Return the (X, Y) coordinate for the center point of the cell that contains the specified text.  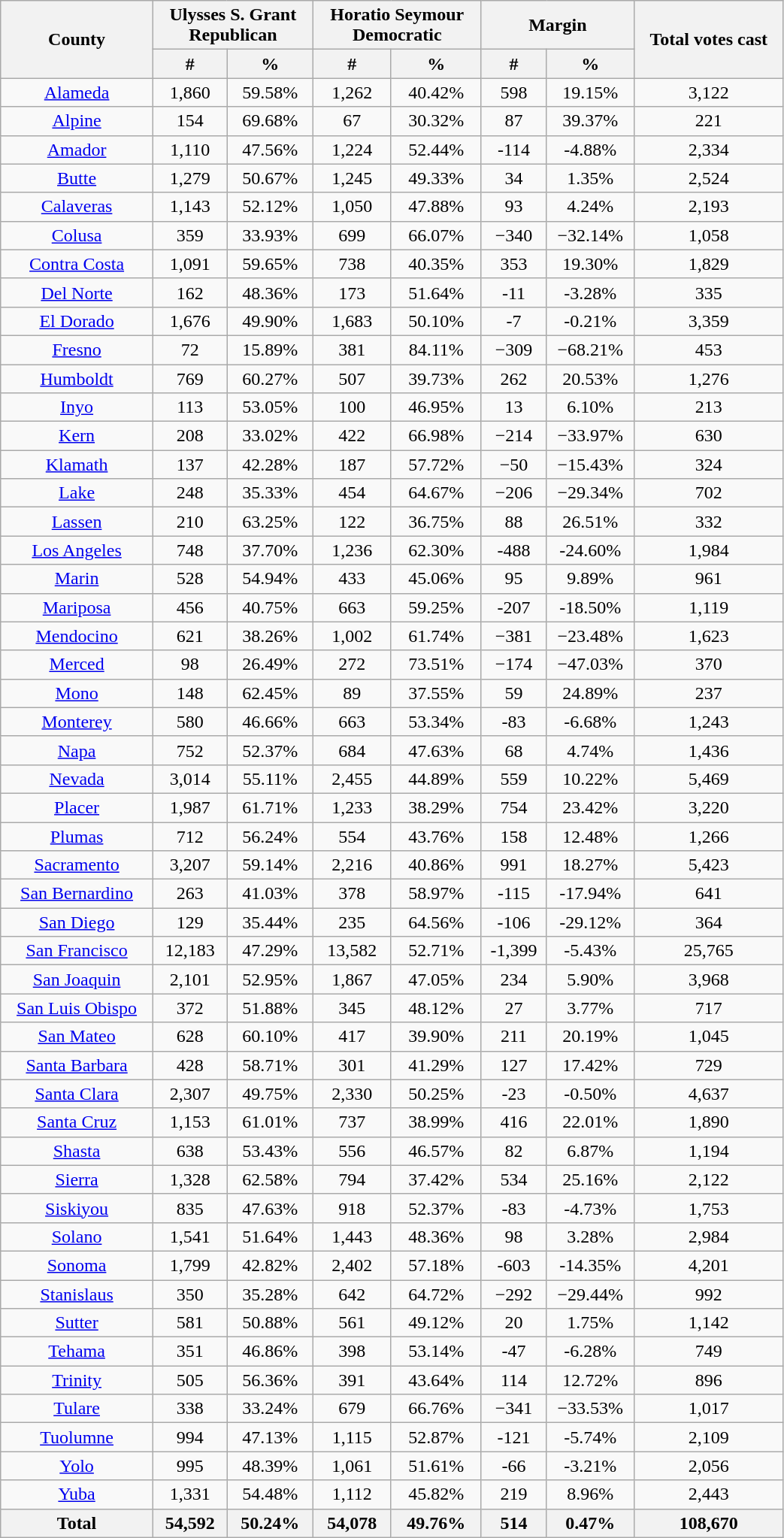
41.03% (270, 894)
40.75% (270, 607)
1.35% (591, 178)
-23 (514, 1094)
1,245 (352, 178)
24.89% (591, 693)
34 (514, 178)
1,987 (189, 807)
59.25% (436, 607)
−341 (514, 1409)
528 (189, 579)
Nevada (77, 779)
52.87% (436, 1437)
122 (352, 522)
-1,399 (514, 951)
127 (514, 1065)
-11 (514, 292)
43.76% (436, 837)
1,112 (352, 1494)
208 (189, 436)
561 (352, 1323)
559 (514, 779)
59 (514, 693)
58.71% (270, 1065)
Amador (77, 150)
San Joaquin (77, 979)
Los Angeles (77, 550)
1,236 (352, 550)
712 (189, 837)
33.93% (270, 235)
556 (352, 1151)
33.02% (270, 436)
1,443 (352, 1237)
51.61% (436, 1466)
54,592 (189, 1523)
20.19% (591, 1037)
158 (514, 837)
49.90% (270, 321)
335 (709, 292)
53.34% (436, 722)
64.72% (436, 1294)
93 (514, 207)
350 (189, 1294)
Lassen (77, 522)
Humboldt (77, 378)
5,469 (709, 779)
-6.68% (591, 722)
100 (352, 407)
1,867 (352, 979)
1,002 (352, 636)
-603 (514, 1265)
2,122 (709, 1179)
30.32% (436, 121)
-6.28% (591, 1352)
453 (709, 350)
Inyo (77, 407)
48.39% (270, 1466)
−292 (514, 1294)
3,220 (709, 807)
40.86% (436, 865)
1,119 (709, 607)
Lake (77, 493)
351 (189, 1352)
69.68% (270, 121)
33.24% (270, 1409)
50.88% (270, 1323)
4.24% (591, 207)
37.55% (436, 693)
2,056 (709, 1466)
1,436 (709, 750)
38.26% (270, 636)
82 (514, 1151)
67 (352, 121)
3,122 (709, 92)
50.10% (436, 321)
5,423 (709, 865)
47.88% (436, 207)
1,243 (709, 722)
-0.50% (591, 1094)
61.71% (270, 807)
1,194 (709, 1151)
642 (352, 1294)
25,765 (709, 951)
417 (352, 1037)
416 (514, 1122)
2,402 (352, 1265)
1,045 (709, 1037)
San Diego (77, 922)
221 (709, 121)
3,968 (709, 979)
Tulare (77, 1409)
25.16% (591, 1179)
370 (709, 665)
County (77, 39)
-114 (514, 150)
210 (189, 522)
114 (514, 1380)
64.67% (436, 493)
89 (352, 693)
Sacramento (77, 865)
−33.53% (591, 1409)
-7 (514, 321)
1,142 (709, 1323)
Plumas (77, 837)
699 (352, 235)
19.15% (591, 92)
-121 (514, 1437)
Yuba (77, 1494)
56.24% (270, 837)
794 (352, 1179)
12.72% (591, 1380)
13,582 (352, 951)
1,061 (352, 1466)
Yolo (77, 1466)
896 (709, 1380)
4.74% (591, 750)
54.48% (270, 1494)
12,183 (189, 951)
9.89% (591, 579)
3,014 (189, 779)
1,143 (189, 207)
2,109 (709, 1437)
738 (352, 264)
679 (352, 1409)
12.48% (591, 837)
621 (189, 636)
1,829 (709, 264)
−68.21% (591, 350)
59.58% (270, 92)
3,359 (709, 321)
36.75% (436, 522)
42.82% (270, 1265)
1,984 (709, 550)
1,683 (352, 321)
Mariposa (77, 607)
580 (189, 722)
3.28% (591, 1237)
6.10% (591, 407)
84.11% (436, 350)
3.77% (591, 1008)
50.25% (436, 1094)
108,670 (709, 1523)
20 (514, 1323)
Butte (77, 178)
1,017 (709, 1409)
58.97% (436, 894)
995 (189, 1466)
60.10% (270, 1037)
684 (352, 750)
-207 (514, 607)
73.51% (436, 665)
272 (352, 665)
Napa (77, 750)
638 (189, 1151)
−309 (514, 350)
38.99% (436, 1122)
87 (514, 121)
−29.44% (591, 1294)
1,233 (352, 807)
748 (189, 550)
-106 (514, 922)
46.86% (270, 1352)
-66 (514, 1466)
381 (352, 350)
San Luis Obispo (77, 1008)
59.14% (270, 865)
18.27% (591, 865)
769 (189, 378)
60.27% (270, 378)
-5.74% (591, 1437)
Sierra (77, 1179)
398 (352, 1352)
422 (352, 436)
Merced (77, 665)
505 (189, 1380)
Klamath (77, 465)
162 (189, 292)
1,115 (352, 1437)
17.42% (591, 1065)
-0.21% (591, 321)
53.05% (270, 407)
2,101 (189, 979)
433 (352, 579)
211 (514, 1037)
345 (352, 1008)
Sutter (77, 1323)
8.96% (591, 1494)
Shasta (77, 1151)
13 (514, 407)
66.07% (436, 235)
−23.48% (591, 636)
47.56% (270, 150)
59.65% (270, 264)
−47.03% (591, 665)
Margin (558, 26)
53.43% (270, 1151)
Alpine (77, 121)
0.47% (591, 1523)
2,216 (352, 865)
113 (189, 407)
Kern (77, 436)
27 (514, 1008)
52.95% (270, 979)
219 (514, 1494)
148 (189, 693)
702 (709, 493)
454 (352, 493)
717 (709, 1008)
2,330 (352, 1094)
6.87% (591, 1151)
15.89% (270, 350)
1,860 (189, 92)
237 (709, 693)
1,753 (709, 1208)
1,279 (189, 178)
154 (189, 121)
57.18% (436, 1265)
56.36% (270, 1380)
1,676 (189, 321)
54,078 (352, 1523)
630 (709, 436)
353 (514, 264)
52.44% (436, 150)
Solano (77, 1237)
729 (709, 1065)
378 (352, 894)
Tuolumne (77, 1437)
72 (189, 350)
Placer (77, 807)
48.12% (436, 1008)
54.94% (270, 579)
835 (189, 1208)
49.75% (270, 1094)
46.57% (436, 1151)
66.98% (436, 436)
213 (709, 407)
Colusa (77, 235)
Total (77, 1523)
994 (189, 1437)
338 (189, 1409)
52.71% (436, 951)
−32.14% (591, 235)
62.45% (270, 693)
-5.43% (591, 951)
Total votes cast (709, 39)
Mono (77, 693)
456 (189, 607)
-29.12% (591, 922)
1,541 (189, 1237)
991 (514, 865)
2,984 (709, 1237)
Santa Barbara (77, 1065)
1,153 (189, 1122)
-47 (514, 1352)
428 (189, 1065)
Stanislaus (77, 1294)
-115 (514, 894)
El Dorado (77, 321)
47.29% (270, 951)
248 (189, 493)
129 (189, 922)
1,058 (709, 235)
10.22% (591, 779)
68 (514, 750)
39.37% (591, 121)
39.90% (436, 1037)
San Bernardino (77, 894)
39.73% (436, 378)
Horatio SeymourDemocratic (397, 26)
52.12% (270, 207)
2,334 (709, 150)
66.76% (436, 1409)
Alameda (77, 92)
263 (189, 894)
53.14% (436, 1352)
-3.28% (591, 292)
-488 (514, 550)
507 (352, 378)
-4.88% (591, 150)
49.76% (436, 1523)
961 (709, 579)
−206 (514, 493)
749 (709, 1352)
−174 (514, 665)
-14.35% (591, 1265)
918 (352, 1208)
1,050 (352, 207)
1.75% (591, 1323)
42.28% (270, 465)
1,328 (189, 1179)
641 (709, 894)
26.49% (270, 665)
Calaveras (77, 207)
Trinity (77, 1380)
598 (514, 92)
1,110 (189, 150)
2,193 (709, 207)
Sonoma (77, 1265)
-4.73% (591, 1208)
35.28% (270, 1294)
332 (709, 522)
57.72% (436, 465)
45.82% (436, 1494)
88 (514, 522)
22.01% (591, 1122)
752 (189, 750)
20.53% (591, 378)
62.30% (436, 550)
49.12% (436, 1323)
62.58% (270, 1179)
−50 (514, 465)
43.64% (436, 1380)
364 (709, 922)
301 (352, 1065)
−214 (514, 436)
−340 (514, 235)
Ulysses S. GrantRepublican (233, 26)
61.74% (436, 636)
35.33% (270, 493)
173 (352, 292)
1,266 (709, 837)
992 (709, 1294)
Tehama (77, 1352)
37.70% (270, 550)
−15.43% (591, 465)
554 (352, 837)
737 (352, 1122)
47.13% (270, 1437)
64.56% (436, 922)
1,799 (189, 1265)
Marin (77, 579)
2,524 (709, 178)
514 (514, 1523)
234 (514, 979)
628 (189, 1037)
63.25% (270, 522)
50.67% (270, 178)
1,224 (352, 150)
Siskiyou (77, 1208)
581 (189, 1323)
2,307 (189, 1094)
2,455 (352, 779)
359 (189, 235)
Fresno (77, 350)
−381 (514, 636)
4,637 (709, 1094)
324 (709, 465)
1,890 (709, 1122)
61.01% (270, 1122)
37.42% (436, 1179)
1,276 (709, 378)
4,201 (709, 1265)
137 (189, 465)
Mendocino (77, 636)
Santa Cruz (77, 1122)
Santa Clara (77, 1094)
−29.34% (591, 493)
1,331 (189, 1494)
-24.60% (591, 550)
1,262 (352, 92)
50.24% (270, 1523)
Del Norte (77, 292)
51.88% (270, 1008)
5.90% (591, 979)
26.51% (591, 522)
534 (514, 1179)
46.66% (270, 722)
187 (352, 465)
49.33% (436, 178)
Contra Costa (77, 264)
44.89% (436, 779)
San Francisco (77, 951)
19.30% (591, 264)
235 (352, 922)
372 (189, 1008)
2,443 (709, 1494)
1,623 (709, 636)
-3.21% (591, 1466)
40.35% (436, 264)
-17.94% (591, 894)
45.06% (436, 579)
47.05% (436, 979)
3,207 (189, 865)
38.29% (436, 807)
46.95% (436, 407)
-18.50% (591, 607)
391 (352, 1380)
41.29% (436, 1065)
35.44% (270, 922)
23.42% (591, 807)
262 (514, 378)
San Mateo (77, 1037)
Monterey (77, 722)
754 (514, 807)
55.11% (270, 779)
−33.97% (591, 436)
40.42% (436, 92)
1,091 (189, 264)
95 (514, 579)
